Extract the (X, Y) coordinate from the center of the cell holding the provided text.  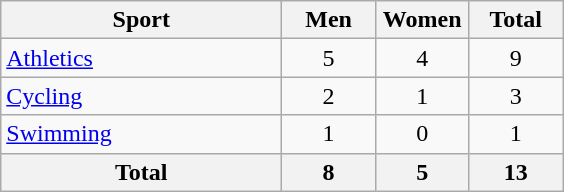
13 (516, 172)
Swimming (142, 134)
Men (329, 20)
Women (422, 20)
8 (329, 172)
9 (516, 58)
0 (422, 134)
Athletics (142, 58)
4 (422, 58)
Cycling (142, 96)
Sport (142, 20)
3 (516, 96)
2 (329, 96)
